Identify which cell holds the provided text, then report its (X, Y) central coordinate. 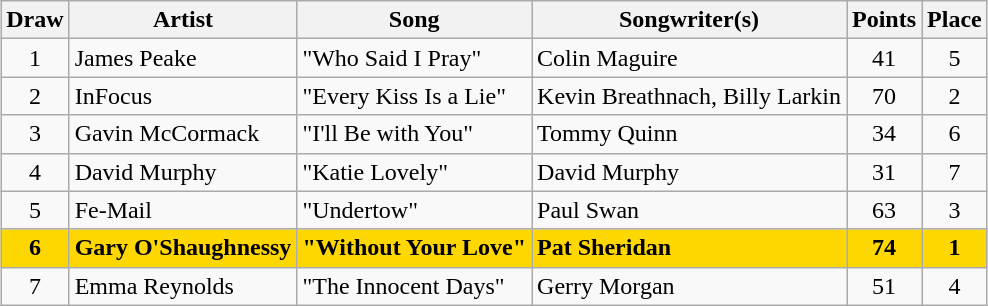
74 (884, 248)
"Every Kiss Is a Lie" (414, 96)
31 (884, 172)
51 (884, 286)
Points (884, 20)
"Who Said I Pray" (414, 58)
34 (884, 134)
Paul Swan (690, 210)
Fe-Mail (183, 210)
63 (884, 210)
Pat Sheridan (690, 248)
Artist (183, 20)
70 (884, 96)
Gavin McCormack (183, 134)
"I'll Be with You" (414, 134)
InFocus (183, 96)
"Without Your Love" (414, 248)
Emma Reynolds (183, 286)
Kevin Breathnach, Billy Larkin (690, 96)
Tommy Quinn (690, 134)
James Peake (183, 58)
"Katie Lovely" (414, 172)
Place (955, 20)
Song (414, 20)
Gary O'Shaughnessy (183, 248)
41 (884, 58)
"The Innocent Days" (414, 286)
Songwriter(s) (690, 20)
Draw (35, 20)
Colin Maguire (690, 58)
"Undertow" (414, 210)
Gerry Morgan (690, 286)
